Find where the given text appears and provide that cell's center as [X, Y] coordinate. 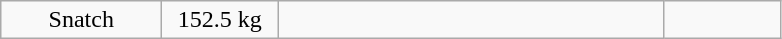
152.5 kg [220, 20]
Snatch [82, 20]
